Pinpoint the cell where the given text exists, returning its [X, Y] midpoint coordinate. 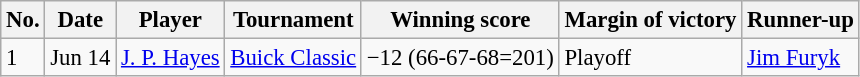
Date [80, 20]
J. P. Hayes [170, 58]
Runner-up [800, 20]
Margin of victory [650, 20]
Player [170, 20]
No. [23, 20]
−12 (66-67-68=201) [460, 58]
Playoff [650, 58]
Winning score [460, 20]
Buick Classic [294, 58]
Jun 14 [80, 58]
Jim Furyk [800, 58]
Tournament [294, 20]
1 [23, 58]
